Provide the [x, y] coordinate of the cell's center where the given text is located.  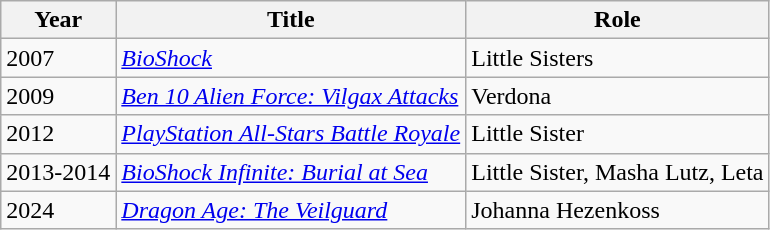
2012 [58, 134]
PlayStation All-Stars Battle Royale [291, 134]
Dragon Age: The Veilguard [291, 210]
2013-2014 [58, 172]
Verdona [618, 96]
Little Sisters [618, 58]
2024 [58, 210]
Role [618, 20]
2007 [58, 58]
Year [58, 20]
Ben 10 Alien Force: Vilgax Attacks [291, 96]
BioShock [291, 58]
Title [291, 20]
BioShock Infinite: Burial at Sea [291, 172]
2009 [58, 96]
Johanna Hezenkoss [618, 210]
Little Sister [618, 134]
Little Sister, Masha Lutz, Leta [618, 172]
